Scan for the cell matching the given text and deliver its [x, y] coordinate at center. 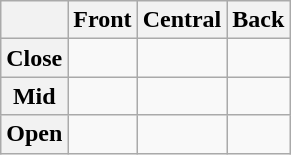
Back [258, 20]
Close [34, 58]
Front [102, 20]
Mid [34, 96]
Open [34, 134]
Central [182, 20]
